Capture the cell that displays the provided text and extract its (x, y) central coordinate. 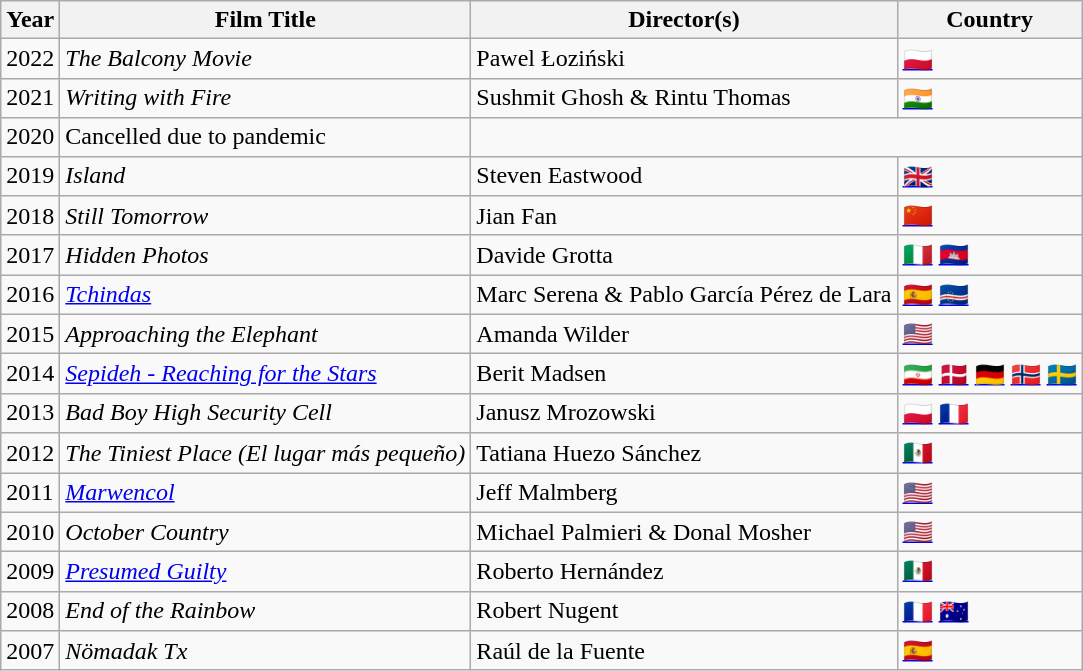
End of the Rainbow (266, 611)
2017 (30, 255)
Sushmit Ghosh & Rintu Thomas (684, 98)
Hidden Photos (266, 255)
2016 (30, 295)
Year (30, 20)
2015 (30, 334)
2014 (30, 374)
🇮🇹 🇰🇭 (990, 255)
2022 (30, 59)
2020 (30, 137)
2012 (30, 453)
Raúl de la Fuente (684, 651)
2019 (30, 176)
Nömadak Tx (266, 651)
🇪🇸 🇨🇻 (990, 295)
Davide Grotta (684, 255)
2018 (30, 216)
Presumed Guilty (266, 572)
🇬🇧 (990, 176)
Film Title (266, 20)
Cancelled due to pandemic (266, 137)
Writing with Fire (266, 98)
Berit Madsen (684, 374)
2008 (30, 611)
🇫🇷 🇦🇺 (990, 611)
🇮🇳 (990, 98)
🇵🇱 (990, 59)
Robert Nugent (684, 611)
Director(s) (684, 20)
The Tiniest Place (El lugar más pequeño) (266, 453)
Sepideh - Reaching for the Stars (266, 374)
Amanda Wilder (684, 334)
2011 (30, 492)
🇨🇳 (990, 216)
🇵🇱 🇫🇷 (990, 413)
Steven Eastwood (684, 176)
Island (266, 176)
Marc Serena & Pablo García Pérez de Lara (684, 295)
🇪🇸 (990, 651)
Tchindas (266, 295)
🇮🇷 🇩🇰 🇩🇪 🇳🇴 🇸🇪 (990, 374)
Janusz Mrozowski (684, 413)
Pawel Łoziński (684, 59)
Roberto Hernández (684, 572)
2010 (30, 532)
October Country (266, 532)
2021 (30, 98)
Tatiana Huezo Sánchez (684, 453)
2007 (30, 651)
Still Tomorrow (266, 216)
Bad Boy High Security Cell (266, 413)
Michael Palmieri & Donal Mosher (684, 532)
2013 (30, 413)
The Balcony Movie (266, 59)
Country (990, 20)
Jeff Malmberg (684, 492)
Jian Fan (684, 216)
Approaching the Elephant (266, 334)
Marwencol (266, 492)
2009 (30, 572)
